Pinpoint the cell where the given text exists, returning its (X, Y) midpoint coordinate. 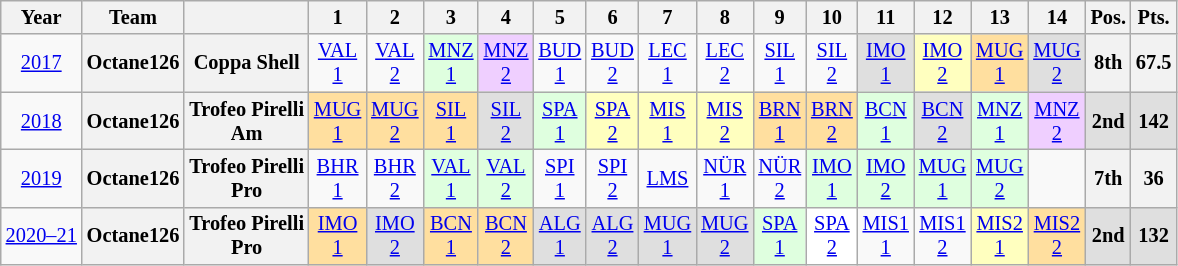
67.5 (1154, 63)
2 (394, 17)
7 (668, 17)
142 (1154, 121)
BUD1 (560, 63)
MIS2 (724, 121)
LMS (668, 178)
11 (886, 17)
ALG2 (612, 236)
LEC1 (668, 63)
13 (1000, 17)
Coppa Shell (246, 63)
2018 (42, 121)
3 (450, 17)
8th (1108, 63)
Trofeo PirelliAm (246, 121)
2019 (42, 178)
14 (1056, 17)
5 (560, 17)
8 (724, 17)
LEC2 (724, 63)
Year (42, 17)
BRN1 (780, 121)
BHR2 (394, 178)
MIS1 (668, 121)
132 (1154, 236)
12 (942, 17)
MIS21 (1000, 236)
4 (506, 17)
Team (134, 17)
6 (612, 17)
NÜR1 (724, 178)
ALG1 (560, 236)
2020–21 (42, 236)
Pos. (1108, 17)
SPI2 (612, 178)
10 (832, 17)
1 (338, 17)
NÜR2 (780, 178)
Pts. (1154, 17)
BUD2 (612, 63)
2017 (42, 63)
BHR1 (338, 178)
BRN2 (832, 121)
SPI1 (560, 178)
MIS11 (886, 236)
9 (780, 17)
36 (1154, 178)
MIS12 (942, 236)
7th (1108, 178)
MIS22 (1056, 236)
